Search for the cell housing the specified text and yield its (x, y) center coordinate. 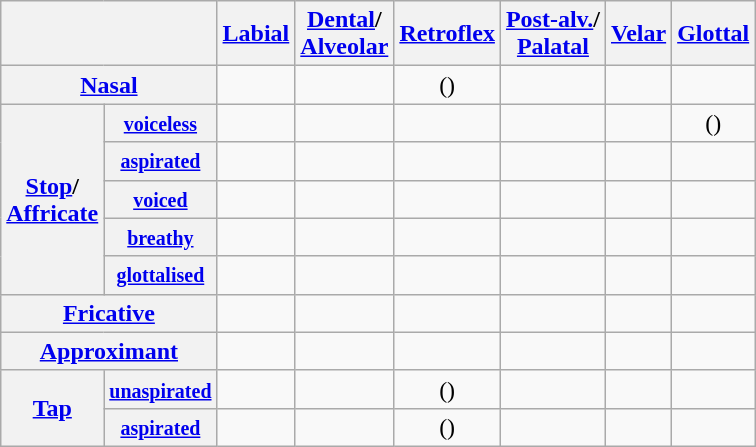
Nasal (109, 85)
Approximant (109, 351)
voiced (160, 199)
voiceless (160, 123)
Labial (256, 34)
Velar (638, 34)
Glottal (714, 34)
Stop/Affricate (52, 199)
Retroflex (448, 34)
breathy (160, 237)
Dental/Alveolar (344, 34)
Post-alv./Palatal (552, 34)
unaspirated (160, 389)
Fricative (109, 313)
Tap (52, 408)
glottalised (160, 275)
